Output the [X, Y] coordinate of the center of the cell containing the given text.  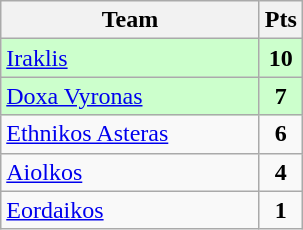
Ethnikos Asteras [130, 134]
Doxa Vyronas [130, 96]
Aiolkos [130, 172]
1 [280, 210]
Pts [280, 20]
10 [280, 58]
4 [280, 172]
Team [130, 20]
7 [280, 96]
Iraklis [130, 58]
Eordaikos [130, 210]
6 [280, 134]
